Capture the cell that displays the provided text and extract its [X, Y] central coordinate. 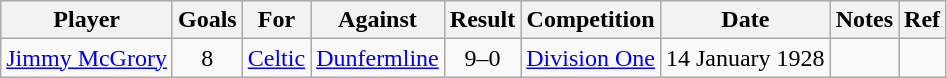
Player [87, 20]
Celtic [276, 58]
Jimmy McGrory [87, 58]
Date [745, 20]
Goals [207, 20]
8 [207, 58]
Against [378, 20]
Notes [864, 20]
Division One [591, 58]
Result [482, 20]
For [276, 20]
Ref [922, 20]
14 January 1928 [745, 58]
9–0 [482, 58]
Dunfermline [378, 58]
Competition [591, 20]
